Determine the (x, y) coordinate at the center of the cell enclosing the given text.  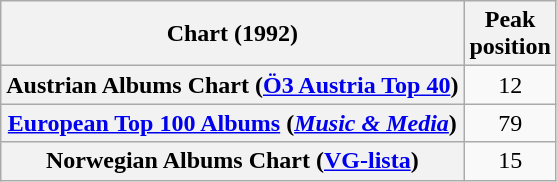
79 (510, 123)
Peakposition (510, 34)
Norwegian Albums Chart (VG-lista) (232, 161)
12 (510, 85)
European Top 100 Albums (Music & Media) (232, 123)
Austrian Albums Chart (Ö3 Austria Top 40) (232, 85)
Chart (1992) (232, 34)
15 (510, 161)
